Capture the cell that displays the provided text and extract its [x, y] central coordinate. 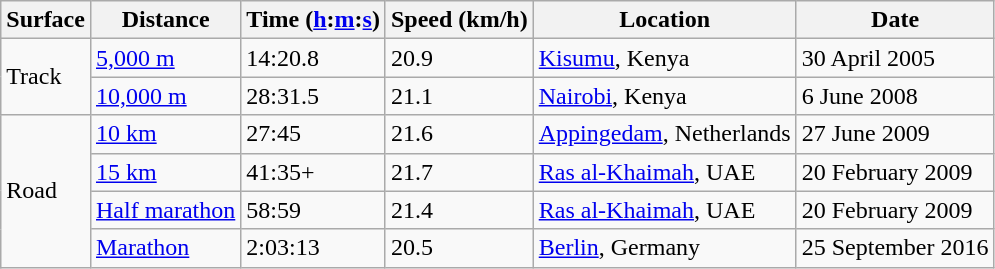
27:45 [314, 134]
5,000 m [165, 58]
6 June 2008 [895, 96]
27 June 2009 [895, 134]
Distance [165, 20]
Nairobi, Kenya [664, 96]
25 September 2016 [895, 248]
20.9 [459, 58]
10 km [165, 134]
58:59 [314, 210]
Speed (km/h) [459, 20]
28:31.5 [314, 96]
2:03:13 [314, 248]
21.4 [459, 210]
Surface [46, 20]
Marathon [165, 248]
14:20.8 [314, 58]
21.1 [459, 96]
30 April 2005 [895, 58]
10,000 m [165, 96]
41:35+ [314, 172]
Berlin, Germany [664, 248]
20.5 [459, 248]
Kisumu, Kenya [664, 58]
Appingedam, Netherlands [664, 134]
Time (h:m:s) [314, 20]
21.7 [459, 172]
21.6 [459, 134]
Half marathon [165, 210]
Date [895, 20]
15 km [165, 172]
Track [46, 77]
Road [46, 191]
Location [664, 20]
